Locate the cell with the specified text and output its [x, y] center coordinate. 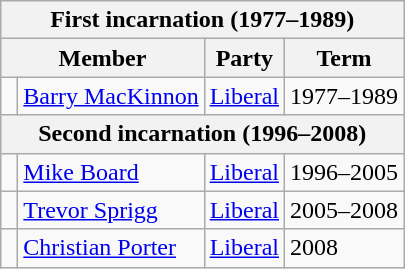
2005–2008 [344, 210]
1996–2005 [344, 172]
Term [344, 58]
Second incarnation (1996–2008) [202, 134]
Christian Porter [111, 248]
Barry MacKinnon [111, 96]
Mike Board [111, 172]
1977–1989 [344, 96]
2008 [344, 248]
Party [244, 58]
First incarnation (1977–1989) [202, 20]
Trevor Sprigg [111, 210]
Member [102, 58]
